Determine the (x, y) coordinate at the center of the cell enclosing the given text.  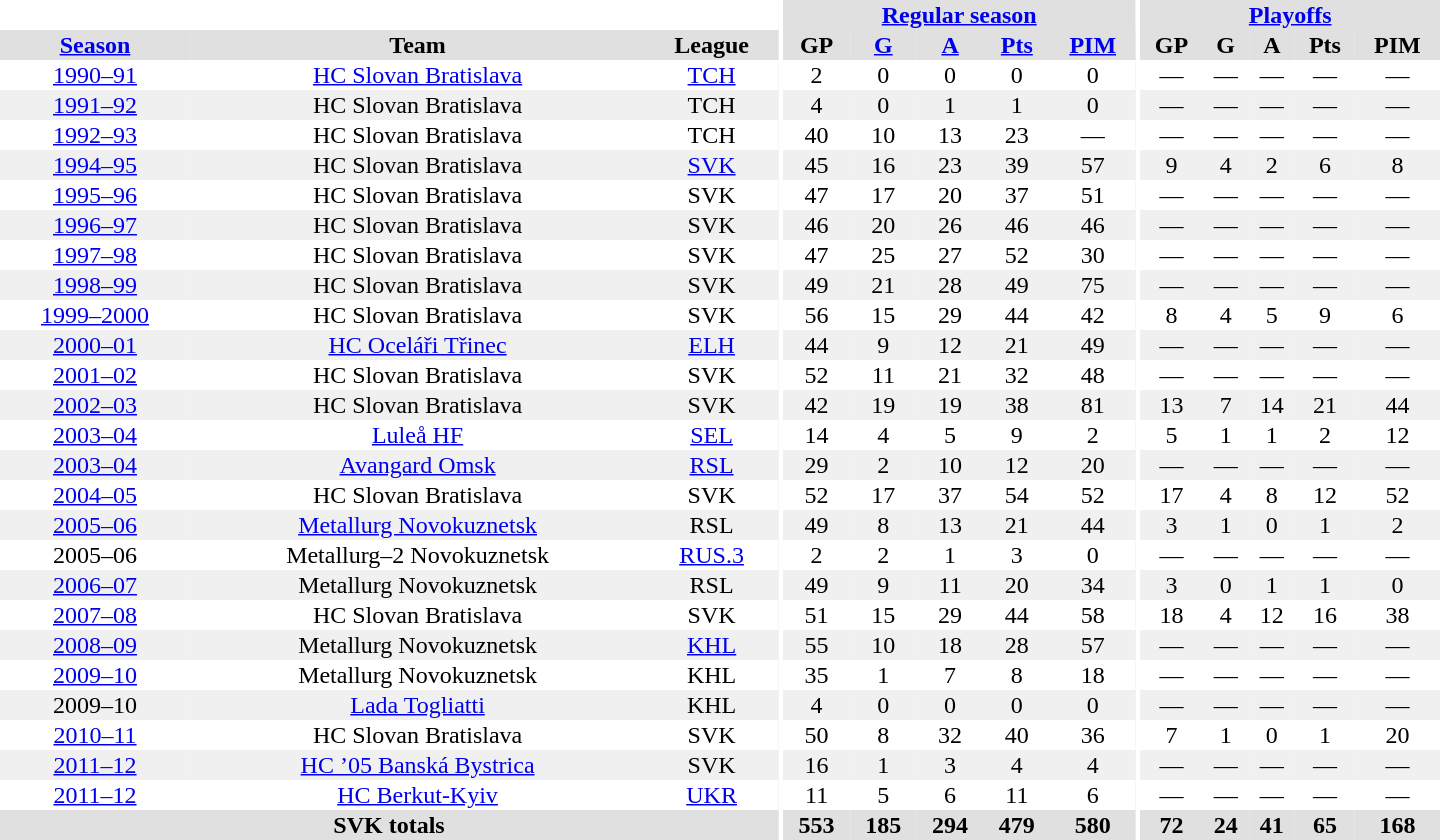
36 (1092, 735)
Season (95, 45)
2007–08 (95, 615)
81 (1092, 405)
Playoffs (1290, 15)
2006–07 (95, 585)
SEL (712, 435)
39 (1016, 165)
Regular season (959, 15)
UKR (712, 795)
479 (1016, 825)
580 (1092, 825)
SVK totals (389, 825)
168 (1398, 825)
1997–98 (95, 255)
26 (950, 225)
1995–96 (95, 195)
72 (1171, 825)
30 (1092, 255)
55 (816, 645)
2004–05 (95, 495)
Avangard Omsk (418, 465)
1992–93 (95, 135)
185 (884, 825)
54 (1016, 495)
56 (816, 315)
ELH (712, 345)
2000–01 (95, 345)
HC Berkut-Kyiv (418, 795)
553 (816, 825)
45 (816, 165)
34 (1092, 585)
2002–03 (95, 405)
1998–99 (95, 285)
50 (816, 735)
RUS.3 (712, 555)
294 (950, 825)
24 (1226, 825)
65 (1325, 825)
2001–02 (95, 375)
Lada Togliatti (418, 705)
2010–11 (95, 735)
75 (1092, 285)
Luleå HF (418, 435)
27 (950, 255)
1996–97 (95, 225)
2008–09 (95, 645)
League (712, 45)
25 (884, 255)
Metallurg–2 Novokuznetsk (418, 555)
HC ’05 Banská Bystrica (418, 765)
1990–91 (95, 75)
Team (418, 45)
1991–92 (95, 105)
35 (816, 675)
58 (1092, 615)
1994–95 (95, 165)
48 (1092, 375)
HC Oceláři Třinec (418, 345)
1999–2000 (95, 315)
41 (1272, 825)
